Scan for the cell matching the given text and deliver its [X, Y] coordinate at center. 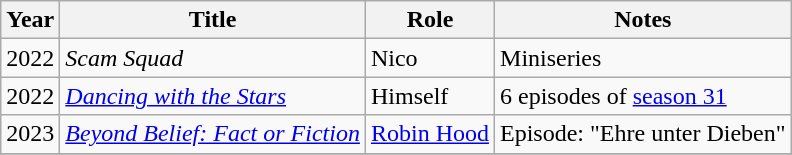
Title [213, 20]
Miniseries [644, 58]
Notes [644, 20]
Year [30, 20]
Role [430, 20]
Beyond Belief: Fact or Fiction [213, 134]
Robin Hood [430, 134]
2023 [30, 134]
Scam Squad [213, 58]
Nico [430, 58]
Dancing with the Stars [213, 96]
6 episodes of season 31 [644, 96]
Himself [430, 96]
Episode: "Ehre unter Dieben" [644, 134]
